Detect which cell encompasses the target text, then output its (X, Y) center coordinate. 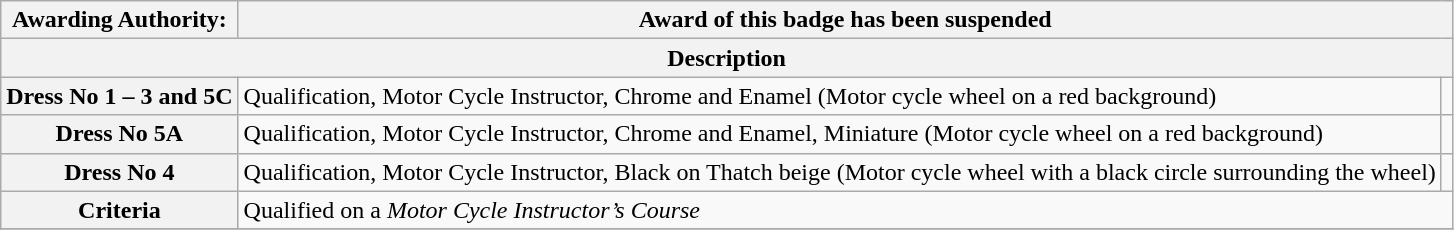
Dress No 5A (120, 134)
Qualification, Motor Cycle Instructor, Chrome and Enamel (Motor cycle wheel on a red background) (840, 96)
Qualification, Motor Cycle Instructor, Chrome and Enamel, Miniature (Motor cycle wheel on a red background) (840, 134)
Awarding Authority: (120, 20)
Dress No 1 – 3 and 5C (120, 96)
Qualified on a Motor Cycle Instructor’s Course (845, 210)
Award of this badge has been suspended (845, 20)
Dress No 4 (120, 172)
Qualification, Motor Cycle Instructor, Black on Thatch beige (Motor cycle wheel with a black circle surrounding the wheel) (840, 172)
Criteria (120, 210)
Description (727, 58)
